Output the (X, Y) coordinate of the center of the cell containing the given text.  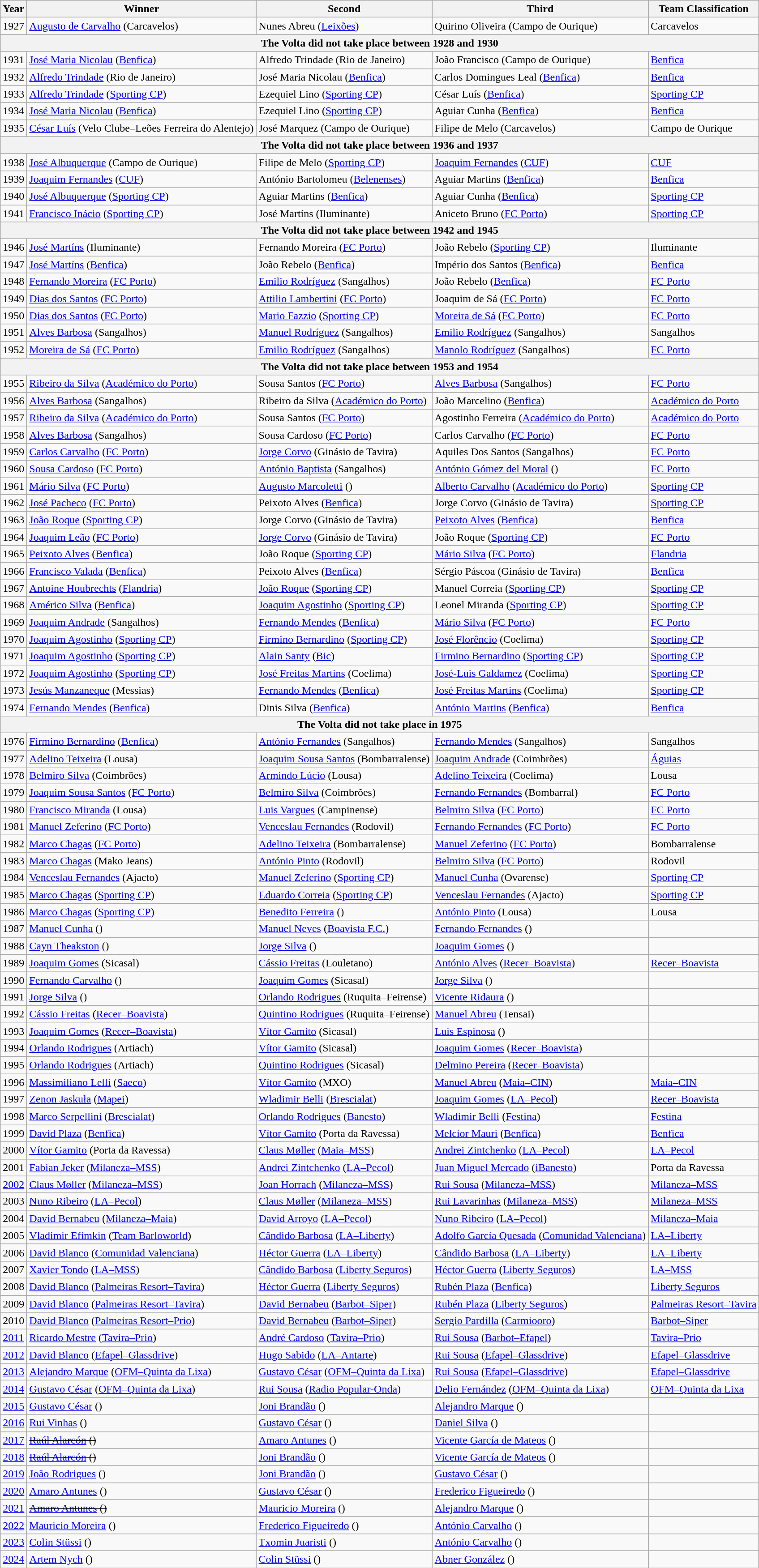
José-Luis Galdamez (Coelima) (540, 673)
1969 (13, 622)
1991 (13, 997)
Campo de Ourique (704, 128)
Orlando Rodrigues (Ruquita–Feirense) (344, 997)
1983 (13, 861)
Joaquim Leão (FC Porto) (142, 537)
Adelino Teixeira (Coelima) (540, 776)
1955 (13, 384)
Quintino Rodrigues (Ruquita–Feirense) (344, 1014)
2002 (13, 1184)
1960 (13, 469)
Milaneza–Maia (704, 1218)
1939 (13, 179)
Adelino Teixeira (Bombarralense) (344, 844)
David Blanco (Comunidad Valenciana) (142, 1252)
Second (344, 9)
1987 (13, 929)
Firmino Bernardino (Benfica) (142, 741)
Rubén Plaza (Liberty Seguros) (540, 1304)
Marco Chagas (FC Porto) (142, 844)
1998 (13, 1116)
Fernando Fernandes () (540, 929)
Bombarralense (704, 844)
Porta da Ravessa (704, 1167)
João Marcelino (Benfica) (540, 401)
The Volta did not take place between 1953 and 1954 (380, 367)
Joaquim Sousa Santos (Bombarralense) (344, 759)
Rubén Plaza (Benfica) (540, 1286)
The Volta did not take place between 1936 and 1937 (380, 145)
2014 (13, 1389)
LA–Pecol (704, 1150)
Orlando Rodrigues (Banesto) (344, 1116)
Augusto de Carvalho (Carcavelos) (142, 26)
1978 (13, 776)
António Alves (Recer–Boavista) (540, 963)
1968 (13, 605)
Quirino Oliveira (Campo de Ourique) (540, 26)
João Rebelo (Sporting CP) (540, 248)
2016 (13, 1423)
1958 (13, 435)
2015 (13, 1406)
Carlos Domingues Leal (Benfica) (540, 77)
Zenon Jaskuła (Mapei) (142, 1099)
Maia–CIN (704, 1082)
1934 (13, 111)
Armindo Lúcio (Lousa) (344, 776)
Rodovil (704, 861)
1992 (13, 1014)
1967 (13, 588)
Palmeiras Resort–Tavira (704, 1304)
Joaquim Andrade (Sangalhos) (142, 622)
1979 (13, 793)
2012 (13, 1355)
2007 (13, 1269)
2013 (13, 1372)
1952 (13, 350)
1976 (13, 741)
Américo Silva (Benfica) (142, 605)
1989 (13, 963)
2019 (13, 1474)
António Bartolomeu (Belenenses) (344, 179)
2021 (13, 1508)
Quintino Rodrigues (Sicasal) (344, 1065)
2009 (13, 1304)
Adolfo García Quesada (Comunidad Valenciana) (540, 1235)
1981 (13, 827)
Team Classification (704, 9)
Liberty Seguros (704, 1286)
2020 (13, 1491)
Francisco Inácio (Sporting CP) (142, 214)
Third (540, 9)
2008 (13, 1286)
2000 (13, 1150)
Iluminante (704, 248)
David Bernabeu (Milaneza–Maia) (142, 1218)
Juan Miguel Mercado (iBanesto) (540, 1167)
Luis Espinosa () (540, 1031)
Mario Fazzio (Sporting CP) (344, 316)
César Luís (Benfica) (540, 94)
Fernando Fernandes (FC Porto) (540, 827)
Sergio Pardilla (Carmiooro) (540, 1321)
Império dos Santos (Benfica) (540, 265)
Fernando Carvalho () (142, 980)
2024 (13, 1559)
1997 (13, 1099)
The Volta did not take place in 1975 (380, 724)
Claus Møller (Maia–MSS) (344, 1150)
1966 (13, 571)
António Martins (Benfica) (540, 707)
Manuel Neves (Boavista F.C.) (344, 929)
Manuel Abreu (Tensai) (540, 1014)
Adelino Teixeira (Lousa) (142, 759)
Txomin Juaristi () (344, 1542)
Cássio Freitas (Recer–Boavista) (142, 1014)
1951 (13, 333)
Aquiles Dos Santos (Sangalhos) (540, 452)
Fernando Mendes (Sangalhos) (540, 741)
Joaquim Andrade (Coimbrões) (540, 759)
Augusto Marcoletti () (344, 486)
1990 (13, 980)
1985 (13, 895)
Rui Sousa (Milaneza–MSS) (540, 1184)
Antoine Houbrechts (Flandria) (142, 588)
1946 (13, 248)
José Albuquerque (Sporting CP) (142, 196)
Attilio Lambertini (FC Porto) (344, 299)
2003 (13, 1201)
Sérgio Páscoa (Ginásio de Tavira) (540, 571)
1999 (13, 1133)
Winner (142, 9)
Manuel Correia (Sporting CP) (540, 588)
1971 (13, 656)
Rui Sousa (Barbot–Efapel) (540, 1338)
António Pinto (Rodovil) (344, 861)
2023 (13, 1542)
Delmino Pereira (Recer–Boavista) (540, 1065)
Venceslau Fernandes (Rodovil) (344, 827)
Wladimir Belli (Festina) (540, 1116)
1974 (13, 707)
Delio Fernández (OFM–Quinta da Lixa) (540, 1389)
1995 (13, 1065)
1961 (13, 486)
1973 (13, 690)
José Marquez (Campo de Ourique) (344, 128)
Manuel Zeferino (Sporting CP) (344, 878)
Vladimir Efimkin (Team Barloworld) (142, 1235)
Manuel Rodríguez (Sangalhos) (344, 333)
1935 (13, 128)
2010 (13, 1321)
1963 (13, 520)
Festina (704, 1116)
LA–MSS (704, 1269)
1959 (13, 452)
Agostinho Ferreira (Académico do Porto) (540, 418)
1950 (13, 316)
1947 (13, 265)
Cássio Freitas (Louletano) (344, 963)
OFM–Quinta da Lixa (704, 1389)
1982 (13, 844)
Fabian Jeker (Milaneza–MSS) (142, 1167)
Dinis Silva (Benfica) (344, 707)
2006 (13, 1252)
António Fernandes (Sangalhos) (344, 741)
José Martíns (Benfica) (142, 265)
2005 (13, 1235)
Filipe de Melo (Sporting CP) (344, 162)
Nunes Abreu (Leixões) (344, 26)
1986 (13, 912)
André Cardoso (Tavira–Prio) (344, 1338)
1980 (13, 810)
Alejandro Marque (OFM–Quinta da Lixa) (142, 1372)
Massimiliano Lelli (Saeco) (142, 1082)
2001 (13, 1167)
Vicente Ridaura () (540, 997)
2004 (13, 1218)
The Volta did not take place between 1942 and 1945 (380, 231)
Manuel Cunha () (142, 929)
Manolo Rodríguez (Sangalhos) (540, 350)
Marco Serpellini (Brescialat) (142, 1116)
1965 (13, 554)
Joaquim de Sá (FC Porto) (540, 299)
Cândido Barbosa (Liberty Seguros) (344, 1269)
Wladimir Belli (Brescialat) (344, 1099)
Alain Santy (Bic) (344, 656)
1949 (13, 299)
Daniel Silva () (540, 1423)
Vítor Gamito (MXO) (344, 1082)
Abner González () (540, 1559)
Rui Sousa (Radio Popular-Onda) (344, 1389)
Luis Vargues (Campinense) (344, 810)
1977 (13, 759)
Ricardo Mestre (Tavira–Prio) (142, 1338)
Manuel Cunha (Ovarense) (540, 878)
Joaquim Gomes () (540, 946)
1933 (13, 94)
Joaquim Gomes (LA–Pecol) (540, 1099)
1988 (13, 946)
1972 (13, 673)
Rui Vinhas () (142, 1423)
1993 (13, 1031)
1938 (13, 162)
Marco Chagas (Mako Jeans) (142, 861)
Leonel Miranda (Sporting CP) (540, 605)
José Florêncio (Coelima) (540, 639)
2018 (13, 1457)
Cayn Theakston () (142, 946)
1994 (13, 1048)
Manuel Abreu (Maia–CIN) (540, 1082)
2017 (13, 1440)
1957 (13, 418)
Barbot–Siper (704, 1321)
António Pinto (Lousa) (540, 912)
Carcavelos (704, 26)
Flandria (704, 554)
Rui Lavarinhas (Milaneza–MSS) (540, 1201)
Melcior Mauri (Benfica) (540, 1133)
Alfredo Trindade (Sporting CP) (142, 94)
Águias (704, 759)
The Volta did not take place between 1928 and 1930 (380, 43)
António Gómez del Moral () (540, 469)
1948 (13, 282)
1984 (13, 878)
Joan Horrach (Milaneza–MSS) (344, 1184)
1956 (13, 401)
Francisco Miranda (Lousa) (142, 810)
1927 (13, 26)
Filipe de Melo (Carcavelos) (540, 128)
2022 (13, 1525)
Héctor Guerra (LA–Liberty) (344, 1252)
1996 (13, 1082)
1941 (13, 214)
1940 (13, 196)
David Blanco (Palmeiras Resort–Prio) (142, 1321)
José Albuquerque (Campo de Ourique) (142, 162)
António Baptista (Sangalhos) (344, 469)
João Rodrigues () (142, 1474)
David Blanco (Efapel–Glassdrive) (142, 1355)
João Francisco (Campo de Ourique) (540, 60)
Artem Nych () (142, 1559)
1931 (13, 60)
Jesús Manzaneque (Messias) (142, 690)
1962 (13, 503)
1964 (13, 537)
Fernando Fernandes (Bombarral) (540, 793)
Hugo Sabido (LA–Antarte) (344, 1355)
Aniceto Bruno (FC Porto) (540, 214)
1970 (13, 639)
Alberto Carvalho (Académico do Porto) (540, 486)
Year (13, 9)
1932 (13, 77)
Benedito Ferreira () (344, 912)
Tavira–Prio (704, 1338)
2011 (13, 1338)
Francisco Valada (Benfica) (142, 571)
Xavier Tondo (LA–MSS) (142, 1269)
César Luís (Velo Clube–Leões Ferreira do Alentejo) (142, 128)
Joaquim Sousa Santos (FC Porto) (142, 793)
José Pacheco (FC Porto) (142, 503)
David Plaza (Benfica) (142, 1133)
David Arroyo (LA–Pecol) (344, 1218)
Eduardo Correia (Sporting CP) (344, 895)
CUF (704, 162)
